Provide the (X, Y) coordinate of the cell's center where the given text is located.  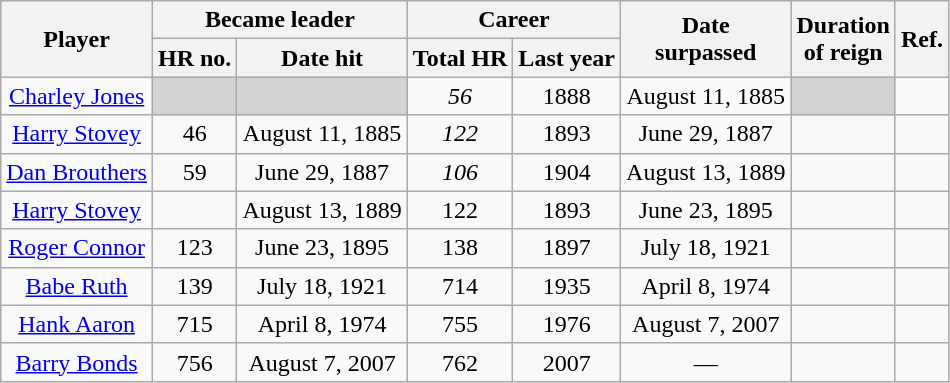
Player (77, 39)
Durationof reign (843, 39)
1888 (567, 96)
Ref. (922, 39)
714 (460, 286)
46 (194, 134)
123 (194, 248)
— (706, 362)
Babe Ruth (77, 286)
Dan Brouthers (77, 172)
1904 (567, 172)
1976 (567, 324)
Last year (567, 58)
1935 (567, 286)
56 (460, 96)
59 (194, 172)
Hank Aaron (77, 324)
138 (460, 248)
1897 (567, 248)
HR no. (194, 58)
139 (194, 286)
756 (194, 362)
Barry Bonds (77, 362)
106 (460, 172)
Career (514, 20)
755 (460, 324)
Charley Jones (77, 96)
Datesurpassed (706, 39)
Became leader (280, 20)
762 (460, 362)
Total HR (460, 58)
2007 (567, 362)
715 (194, 324)
Date hit (322, 58)
Roger Connor (77, 248)
